Locate the cell with the specified text and output its [X, Y] center coordinate. 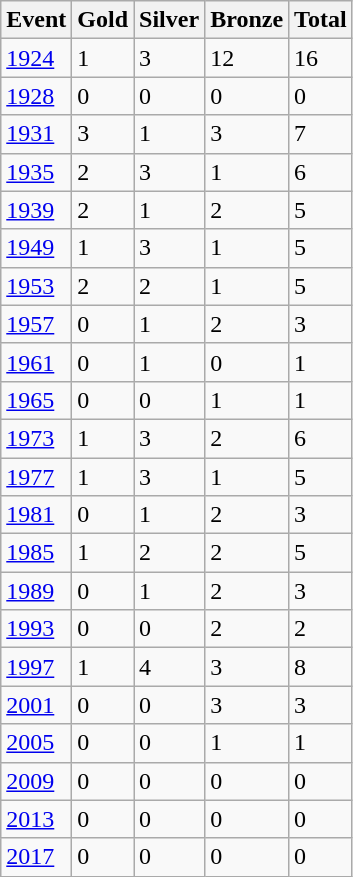
Gold [103, 20]
2005 [36, 743]
1928 [36, 96]
2001 [36, 705]
1977 [36, 477]
1997 [36, 667]
Event [36, 20]
4 [170, 667]
1973 [36, 438]
2013 [36, 819]
1961 [36, 362]
2009 [36, 781]
16 [321, 58]
1989 [36, 591]
1993 [36, 629]
1949 [36, 248]
1939 [36, 210]
1965 [36, 400]
1981 [36, 515]
Total [321, 20]
1985 [36, 553]
1935 [36, 172]
1924 [36, 58]
1953 [36, 286]
8 [321, 667]
1957 [36, 324]
Bronze [247, 20]
2017 [36, 857]
7 [321, 134]
Silver [170, 20]
1931 [36, 134]
12 [247, 58]
